Search for the cell housing the specified text and yield its [X, Y] center coordinate. 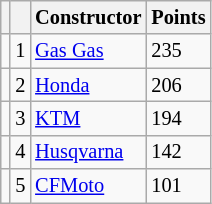
194 [178, 118]
Honda [88, 85]
Gas Gas [88, 51]
4 [20, 152]
CFMoto [88, 186]
3 [20, 118]
235 [178, 51]
Constructor [88, 17]
206 [178, 85]
2 [20, 85]
101 [178, 186]
142 [178, 152]
Husqvarna [88, 152]
Points [178, 17]
1 [20, 51]
KTM [88, 118]
5 [20, 186]
